Return the (X, Y) coordinate for the center point of the cell that contains the specified text.  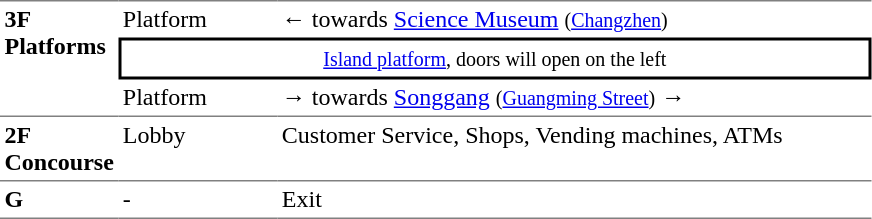
Island platform, doors will open on the left (494, 59)
3FPlatforms (59, 58)
2FConcourse (59, 149)
← towards Science Museum (Changzhen) (574, 19)
Lobby (198, 149)
Customer Service, Shops, Vending machines, ATMs (574, 149)
→ towards Songgang (Guangming Street) → (574, 98)
